Extract the [X, Y] coordinate from the center of the cell holding the provided text.  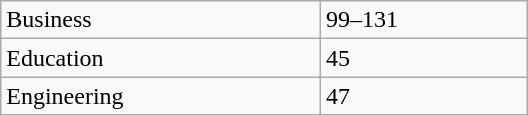
Engineering [161, 96]
Business [161, 20]
45 [424, 58]
99–131 [424, 20]
Education [161, 58]
47 [424, 96]
